From the cell containing the given text, extract its center point as (X, Y) coordinate. 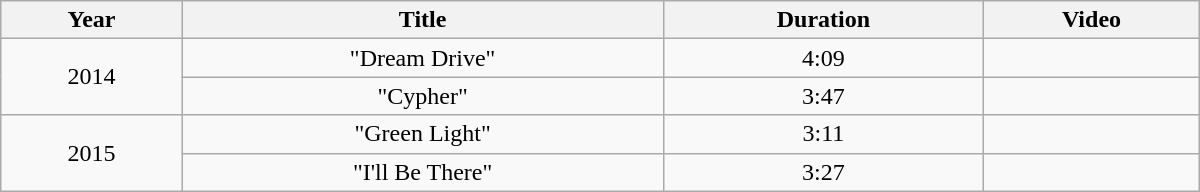
"Cypher" (422, 96)
4:09 (824, 58)
Title (422, 20)
2014 (92, 77)
"Green Light" (422, 134)
"Dream Drive" (422, 58)
Year (92, 20)
3:11 (824, 134)
3:27 (824, 172)
"I'll Be There" (422, 172)
2015 (92, 153)
Video (1092, 20)
Duration (824, 20)
3:47 (824, 96)
